Output the [X, Y] coordinate of the center of the cell containing the given text.  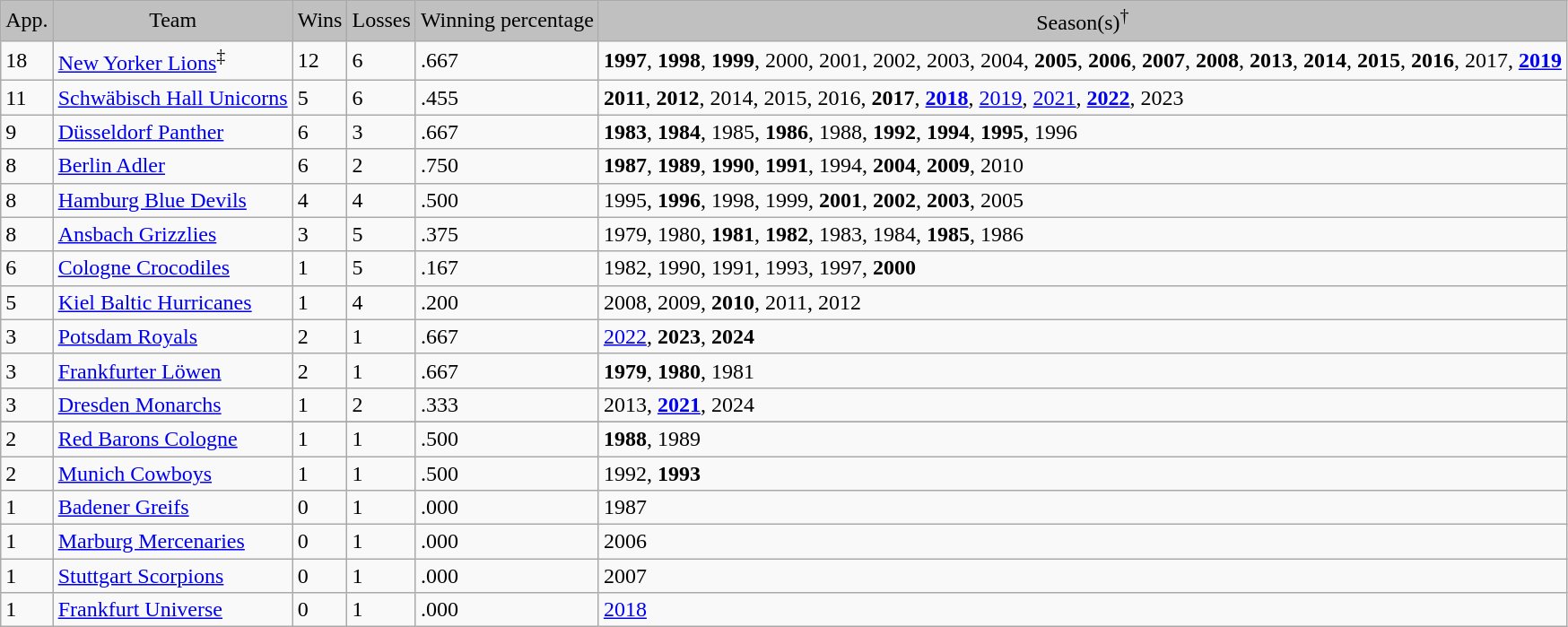
2018 [1082, 610]
.455 [507, 98]
Potsdam Royals [172, 336]
1995, 1996, 1998, 1999, 2001, 2002, 2003, 2005 [1082, 200]
Dresden Monarchs [172, 405]
.333 [507, 405]
Düsseldorf Panther [172, 132]
New Yorker Lions‡ [172, 61]
2011, 2012, 2014, 2015, 2016, 2017, 2018, 2019, 2021, 2022, 2023 [1082, 98]
.167 [507, 268]
1987, 1989, 1990, 1991, 1994, 2004, 2009, 2010 [1082, 166]
1987 [1082, 508]
Marburg Mercenaries [172, 542]
2022, 2023, 2024 [1082, 336]
.375 [507, 234]
Badener Greifs [172, 508]
Season(s)† [1082, 22]
2007 [1082, 576]
Hamburg Blue Devils [172, 200]
1979, 1980, 1981 [1082, 370]
Red Barons Cologne [172, 439]
.200 [507, 302]
12 [319, 61]
Frankfurt Universe [172, 610]
18 [27, 61]
Berlin Adler [172, 166]
.750 [507, 166]
9 [27, 132]
1988, 1989 [1082, 439]
11 [27, 98]
2008, 2009, 2010, 2011, 2012 [1082, 302]
1982, 1990, 1991, 1993, 1997, 2000 [1082, 268]
Stuttgart Scorpions [172, 576]
Schwäbisch Hall Unicorns [172, 98]
Ansbach Grizzlies [172, 234]
1992, 1993 [1082, 474]
Losses [381, 22]
Team [172, 22]
1997, 1998, 1999, 2000, 2001, 2002, 2003, 2004, 2005, 2006, 2007, 2008, 2013, 2014, 2015, 2016, 2017, 2019 [1082, 61]
Wins [319, 22]
2006 [1082, 542]
Cologne Crocodiles [172, 268]
1979, 1980, 1981, 1982, 1983, 1984, 1985, 1986 [1082, 234]
Winning percentage [507, 22]
Kiel Baltic Hurricanes [172, 302]
Munich Cowboys [172, 474]
1983, 1984, 1985, 1986, 1988, 1992, 1994, 1995, 1996 [1082, 132]
App. [27, 22]
2013, 2021, 2024 [1082, 405]
Frankfurter Löwen [172, 370]
